Return (X, Y) of the center of cell containing provided text 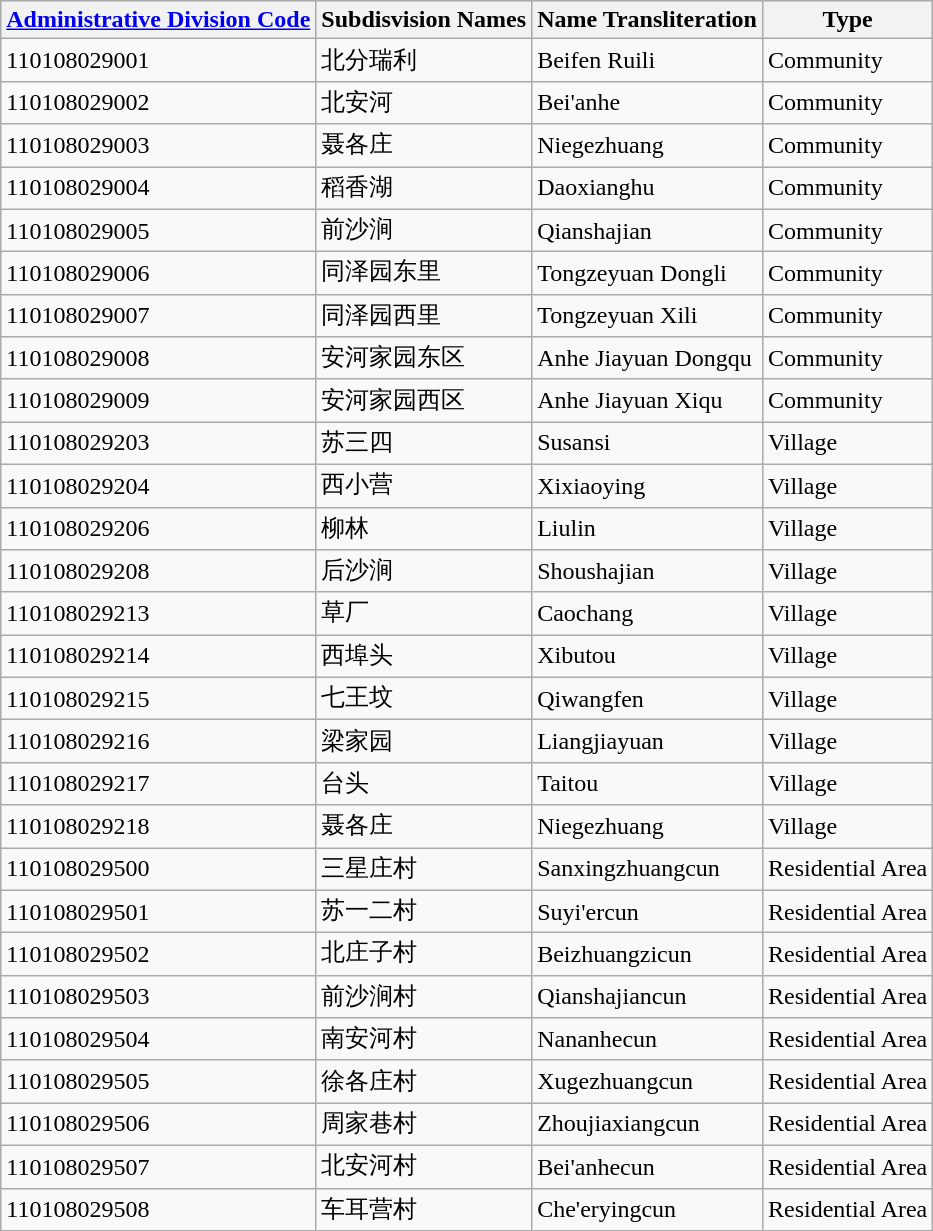
Liulin (648, 528)
南安河村 (424, 1040)
安河家园西区 (424, 400)
Daoxianghu (648, 188)
110108029206 (158, 528)
七王坟 (424, 698)
柳林 (424, 528)
周家巷村 (424, 1124)
Xixiaoying (648, 486)
西埠头 (424, 656)
110108029506 (158, 1124)
110108029003 (158, 146)
Tongzeyuan Xili (648, 316)
Caochang (648, 614)
110108029502 (158, 954)
Shoushajian (648, 572)
北安河村 (424, 1166)
Qianshajiancun (648, 996)
Name Transliteration (648, 20)
苏三四 (424, 444)
Suyi'ercun (648, 912)
Qiwangfen (648, 698)
北安河 (424, 102)
Subdisvision Names (424, 20)
同泽园西里 (424, 316)
110108029500 (158, 870)
台头 (424, 784)
110108029217 (158, 784)
Administrative Division Code (158, 20)
北分瑞利 (424, 60)
三星庄村 (424, 870)
110108029214 (158, 656)
草厂 (424, 614)
110108029009 (158, 400)
110108029505 (158, 1082)
Bei'anhecun (648, 1166)
110108029008 (158, 358)
110108029204 (158, 486)
北庄子村 (424, 954)
Bei'anhe (648, 102)
安河家园东区 (424, 358)
Beizhuangzicun (648, 954)
110108029004 (158, 188)
110108029005 (158, 230)
110108029007 (158, 316)
110108029501 (158, 912)
Beifen Ruili (648, 60)
Tongzeyuan Dongli (648, 274)
Xibutou (648, 656)
Susansi (648, 444)
车耳营村 (424, 1210)
Liangjiayuan (648, 742)
前沙涧 (424, 230)
Qianshajian (648, 230)
苏一二村 (424, 912)
110108029208 (158, 572)
Zhoujiaxiangcun (648, 1124)
Xugezhuangcun (648, 1082)
110108029216 (158, 742)
110108029218 (158, 826)
梁家园 (424, 742)
徐各庄村 (424, 1082)
110108029006 (158, 274)
Taitou (648, 784)
110108029213 (158, 614)
Anhe Jiayuan Dongqu (648, 358)
同泽园东里 (424, 274)
110108029507 (158, 1166)
110108029503 (158, 996)
110108029508 (158, 1210)
后沙涧 (424, 572)
稻香湖 (424, 188)
110108029002 (158, 102)
Nananhecun (648, 1040)
110108029203 (158, 444)
Anhe Jiayuan Xiqu (648, 400)
Che'eryingcun (648, 1210)
110108029504 (158, 1040)
Sanxingzhuangcun (648, 870)
110108029215 (158, 698)
110108029001 (158, 60)
前沙涧村 (424, 996)
Type (847, 20)
西小营 (424, 486)
